Output the [X, Y] coordinate of the center of the cell containing the given text.  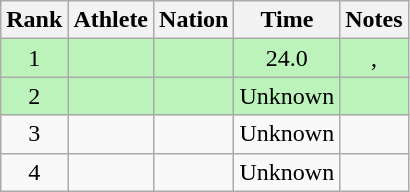
Rank [34, 20]
24.0 [287, 58]
, [374, 58]
3 [34, 134]
4 [34, 172]
Time [287, 20]
Athlete [111, 20]
1 [34, 58]
2 [34, 96]
Nation [194, 20]
Notes [374, 20]
